Pinpoint the cell where the given text exists, returning its [x, y] midpoint coordinate. 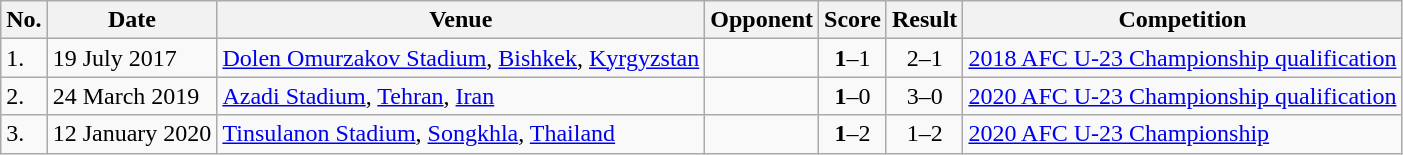
Opponent [762, 20]
Dolen Omurzakov Stadium, Bishkek, Kyrgyzstan [461, 58]
2–1 [924, 58]
3. [24, 134]
24 March 2019 [132, 96]
1–0 [853, 96]
Venue [461, 20]
Tinsulanon Stadium, Songkhla, Thailand [461, 134]
Date [132, 20]
12 January 2020 [132, 134]
1. [24, 58]
Azadi Stadium, Tehran, Iran [461, 96]
2020 AFC U-23 Championship qualification [1182, 96]
19 July 2017 [132, 58]
1–1 [853, 58]
3–0 [924, 96]
No. [24, 20]
Competition [1182, 20]
Result [924, 20]
2. [24, 96]
2018 AFC U-23 Championship qualification [1182, 58]
Score [853, 20]
2020 AFC U-23 Championship [1182, 134]
